Output the [x, y] coordinate of the center of the cell containing the given text.  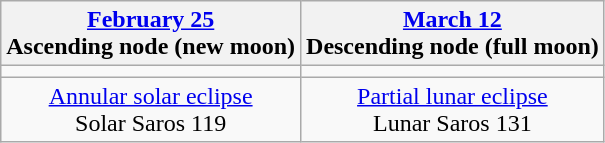
Partial lunar eclipseLunar Saros 131 [453, 110]
February 25Ascending node (new moon) [151, 34]
Annular solar eclipseSolar Saros 119 [151, 110]
March 12Descending node (full moon) [453, 34]
